Detect which cell encompasses the target text, then output its [X, Y] center coordinate. 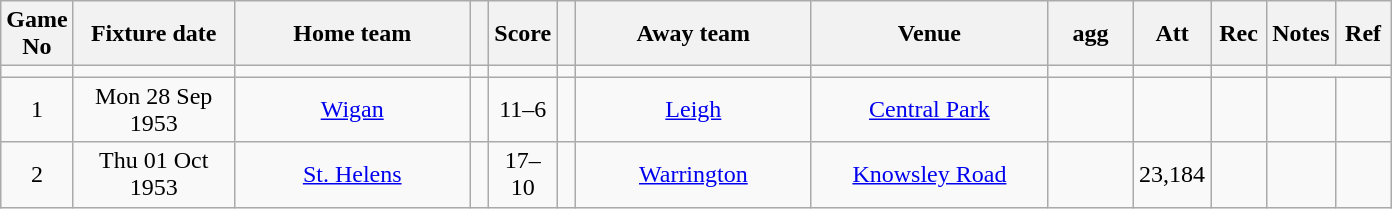
Game No [37, 34]
Home team [352, 34]
Fixture date [154, 34]
Central Park [929, 110]
1 [37, 110]
Away team [693, 34]
17–10 [523, 174]
Leigh [693, 110]
Mon 28 Sep 1953 [154, 110]
Score [523, 34]
Warrington [693, 174]
Rec [1239, 34]
Ref [1363, 34]
2 [37, 174]
Notes [1301, 34]
Att [1172, 34]
11–6 [523, 110]
agg [1090, 34]
Venue [929, 34]
Wigan [352, 110]
Thu 01 Oct 1953 [154, 174]
Knowsley Road [929, 174]
St. Helens [352, 174]
23,184 [1172, 174]
